Detect which cell encompasses the target text, then output its [X, Y] center coordinate. 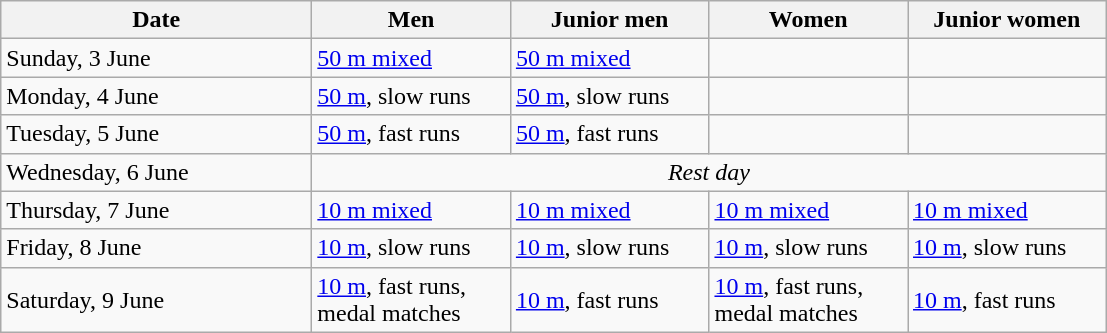
Friday, 8 June [156, 248]
Sunday, 3 June [156, 58]
Wednesday, 6 June [156, 172]
Thursday, 7 June [156, 210]
Women [808, 20]
Saturday, 9 June [156, 300]
Rest day [709, 172]
Junior men [610, 20]
Monday, 4 June [156, 96]
Men [412, 20]
Date [156, 20]
Tuesday, 5 June [156, 134]
Junior women [1008, 20]
